From the cell containing the given text, extract its center point as (X, Y) coordinate. 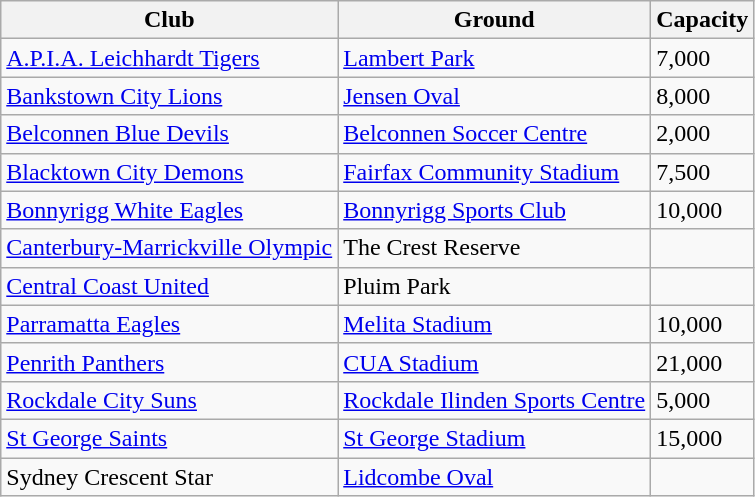
Belconnen Blue Devils (170, 134)
St George Stadium (494, 438)
Melita Stadium (494, 324)
Ground (494, 20)
8,000 (702, 96)
Parramatta Eagles (170, 324)
Lambert Park (494, 58)
7,000 (702, 58)
Fairfax Community Stadium (494, 172)
Jensen Oval (494, 96)
Belconnen Soccer Centre (494, 134)
Club (170, 20)
Bonnyrigg Sports Club (494, 210)
7,500 (702, 172)
21,000 (702, 362)
Penrith Panthers (170, 362)
Pluim Park (494, 286)
5,000 (702, 400)
Bankstown City Lions (170, 96)
Sydney Crescent Star (170, 477)
Capacity (702, 20)
2,000 (702, 134)
Lidcombe Oval (494, 477)
Blacktown City Demons (170, 172)
Central Coast United (170, 286)
A.P.I.A. Leichhardt Tigers (170, 58)
15,000 (702, 438)
CUA Stadium (494, 362)
St George Saints (170, 438)
Canterbury-Marrickville Olympic (170, 248)
Rockdale Ilinden Sports Centre (494, 400)
Rockdale City Suns (170, 400)
Bonnyrigg White Eagles (170, 210)
The Crest Reserve (494, 248)
